Capture the cell that displays the provided text and extract its (x, y) central coordinate. 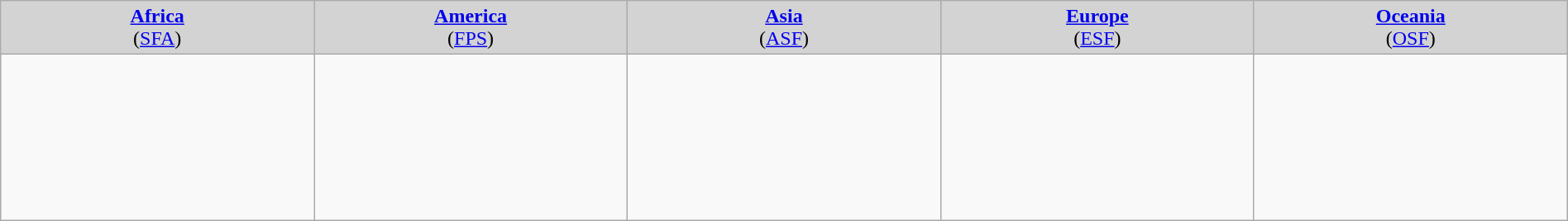
Oceania(OSF) (1411, 28)
Africa(SFA) (157, 28)
Europe(ESF) (1097, 28)
America(FPS) (471, 28)
Asia(ASF) (784, 28)
